Capture the cell that displays the provided text and extract its (x, y) central coordinate. 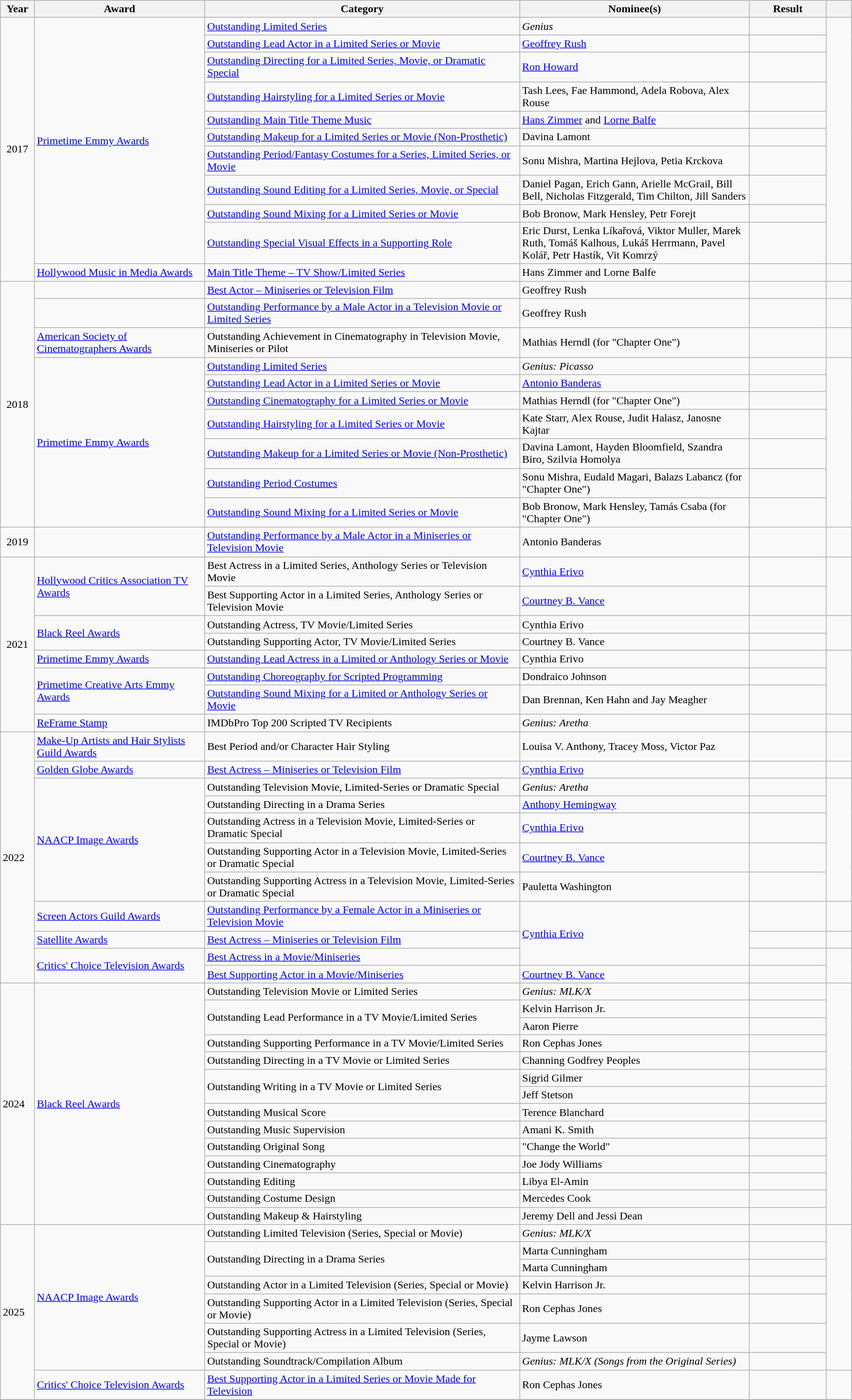
Genius: Picasso (635, 366)
Best Supporting Actor in a Limited Series, Anthology Series or Television Movie (362, 601)
Anthony Hemingway (635, 804)
Outstanding Television Movie or Limited Series (362, 991)
Primetime Creative Arts Emmy Awards (120, 691)
Jeff Stetson (635, 1095)
Outstanding Original Song (362, 1147)
Outstanding Lead Performance in a TV Movie/Limited Series (362, 1017)
Outstanding Choreography for Scripted Programming (362, 676)
Outstanding Cinematography (362, 1164)
Bob Bronow, Mark Hensley, Petr Forejt (635, 213)
2019 (17, 542)
Outstanding Special Visual Effects in a Supporting Role (362, 243)
"Change the World" (635, 1147)
Mercedes Cook (635, 1199)
Best Supporting Actor in a Limited Series or Movie Made for Television (362, 1385)
Tash Lees, Fae Hammond, Adela Robova, Alex Rouse (635, 96)
Outstanding Actor in a Limited Television (Series, Special or Movie) (362, 1285)
Outstanding Actress in a Television Movie, Limited-Series or Dramatic Special (362, 827)
Outstanding Supporting Actor in a Limited Television (Series, Special or Movie) (362, 1308)
Libya El-Amin (635, 1181)
Outstanding Musical Score (362, 1112)
Hollywood Music in Media Awards (120, 272)
Outstanding Achievement in Cinematography in Television Movie, Miniseries or Pilot (362, 343)
Result (788, 9)
Joe Jody Williams (635, 1164)
2018 (17, 405)
Ron Howard (635, 67)
Main Title Theme – TV Show/Limited Series (362, 272)
Outstanding Performance by a Male Actor in a Television Movie or Limited Series (362, 313)
Daniel Pagan, Erich Gann, Arielle McGrail, Bill Bell, Nicholas Fitzgerald, Tim Chilton, Jill Sanders (635, 190)
Aaron Pierre (635, 1026)
Make-Up Artists and Hair Stylists Guild Awards (120, 747)
Outstanding Music Supervision (362, 1130)
Hollywood Critics Association TV Awards (120, 586)
Davina Lamont, Hayden Bloomfield, Szandra Biro, Szilvia Homolya (635, 454)
Outstanding Costume Design (362, 1199)
ReFrame Stamp (120, 723)
Outstanding Sound Editing for a Limited Series, Movie, or Special (362, 190)
Dondraico Johnson (635, 676)
Outstanding Supporting Actress in a Television Movie, Limited-Series or Dramatic Special (362, 886)
Outstanding Cinematography for a Limited Series or Movie (362, 401)
Outstanding Makeup & Hairstyling (362, 1216)
Jayme Lawson (635, 1338)
Outstanding Supporting Actor, TV Movie/Limited Series (362, 641)
Screen Actors Guild Awards (120, 916)
Amani K. Smith (635, 1130)
Outstanding Lead Actress in a Limited or Anthology Series or Movie (362, 659)
Outstanding Supporting Actor in a Television Movie, Limited-Series or Dramatic Special (362, 857)
Category (362, 9)
Davina Lamont (635, 137)
Sigrid Gilmer (635, 1078)
Channing Godfrey Peoples (635, 1061)
Genius: MLK/X (Songs from the Original Series) (635, 1361)
Award (120, 9)
Dan Brennan, Ken Hahn and Jay Meagher (635, 700)
Outstanding Performance by a Female Actor in a Miniseries or Television Movie (362, 916)
Pauletta Washington (635, 886)
2017 (17, 150)
Outstanding Writing in a TV Movie or Limited Series (362, 1087)
Jeremy Dell and Jessi Dean (635, 1216)
Outstanding Performance by a Male Actor in a Miniseries or Television Movie (362, 542)
Golden Globe Awards (120, 770)
Year (17, 9)
IMDbPro Top 200 Scripted TV Recipients (362, 723)
Outstanding Period Costumes (362, 483)
Genius (635, 26)
Outstanding Limited Television (Series, Special or Movie) (362, 1233)
Louisa V. Anthony, Tracey Moss, Victor Paz (635, 747)
2025 (17, 1312)
Outstanding Editing (362, 1181)
Outstanding Supporting Performance in a TV Movie/Limited Series (362, 1043)
Outstanding Directing in a TV Movie or Limited Series (362, 1061)
Eric Durst, Lenka Líkařová, Viktor Muller, Marek Ruth, Tomáš Kalhous, Lukáš Herrmann, Pavel Kolář, Petr Hastík, Vit Komrzý (635, 243)
Outstanding Period/Fantasy Costumes for a Series, Limited Series, or Movie (362, 161)
Outstanding Actress, TV Movie/Limited Series (362, 624)
Outstanding Supporting Actress in a Limited Television (Series, Special or Movie) (362, 1338)
Best Actor – Miniseries or Television Film (362, 290)
Outstanding Soundtrack/Compilation Album (362, 1361)
Outstanding Television Movie, Limited-Series or Dramatic Special (362, 787)
Best Actress in a Movie/Miniseries (362, 957)
Outstanding Main Title Theme Music (362, 120)
Kate Starr, Alex Rouse, Judit Halasz, Janosne Kajtar (635, 424)
Outstanding Directing for a Limited Series, Movie, or Dramatic Special (362, 67)
Sonu Mishra, Martina Hejlova, Petia Krckova (635, 161)
2022 (17, 857)
2021 (17, 644)
Nominee(s) (635, 9)
Bob Bronow, Mark Hensley, Tamás Csaba (for "Chapter One") (635, 513)
2024 (17, 1103)
American Society of Cinematographers Awards (120, 343)
Sonu Mishra, Eudald Magari, Balazs Labancz (for "Chapter One") (635, 483)
Best Supporting Actor in a Movie/Miniseries (362, 974)
Best Actress in a Limited Series, Anthology Series or Television Movie (362, 572)
Outstanding Sound Mixing for a Limited or Anthology Series or Movie (362, 700)
Satellite Awards (120, 940)
Best Period and/or Character Hair Styling (362, 747)
Terence Blanchard (635, 1112)
